Scan for the cell matching the given text and deliver its [x, y] coordinate at center. 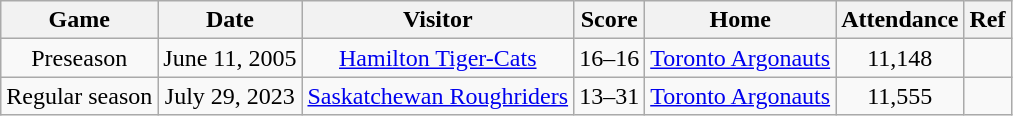
July 29, 2023 [230, 96]
Home [740, 20]
13–31 [610, 96]
June 11, 2005 [230, 58]
Visitor [438, 20]
16–16 [610, 58]
11,555 [900, 96]
Preseason [80, 58]
Hamilton Tiger-Cats [438, 58]
Game [80, 20]
Saskatchewan Roughriders [438, 96]
Date [230, 20]
Ref [988, 20]
Regular season [80, 96]
Score [610, 20]
Attendance [900, 20]
11,148 [900, 58]
